Provide the [X, Y] coordinate of the cell's center where the given text is located.  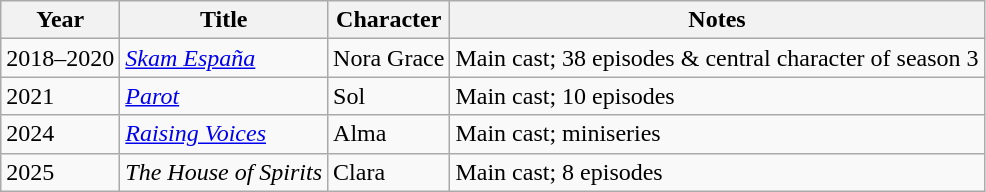
Main cast; 10 episodes [717, 96]
Main cast; 38 episodes & central character of season 3 [717, 58]
2025 [60, 172]
2021 [60, 96]
Year [60, 20]
Alma [389, 134]
Main cast; miniseries [717, 134]
The House of Spirits [224, 172]
Raising Voices [224, 134]
Title [224, 20]
Notes [717, 20]
Nora Grace [389, 58]
Parot [224, 96]
2024 [60, 134]
Main cast; 8 episodes [717, 172]
Skam España [224, 58]
2018–2020 [60, 58]
Sol [389, 96]
Character [389, 20]
Clara [389, 172]
